Scan for the cell matching the given text and deliver its [X, Y] coordinate at center. 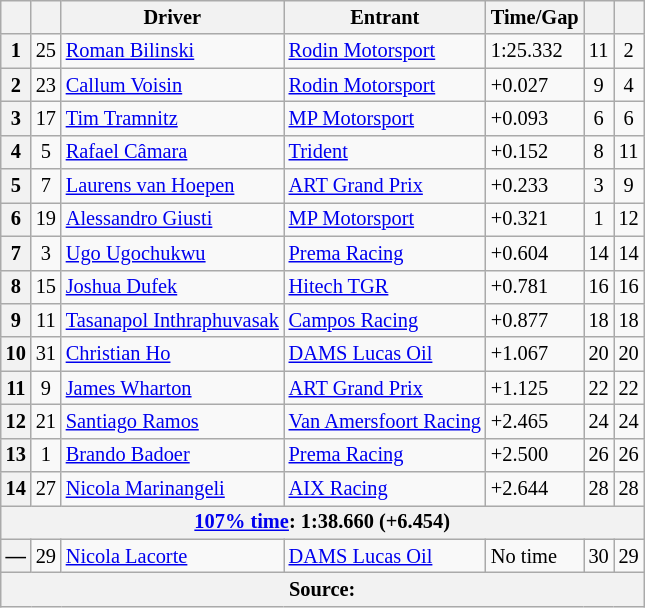
+0.604 [535, 253]
+1.067 [535, 354]
+0.233 [535, 186]
Source: [322, 589]
Alessandro Giusti [172, 219]
+0.093 [535, 118]
+2.644 [535, 489]
+0.781 [535, 287]
+0.152 [535, 152]
Nicola Marinangeli [172, 489]
27 [46, 489]
Rafael Câmara [172, 152]
19 [46, 219]
AIX Racing [385, 489]
Van Amersfoort Racing [385, 421]
Campos Racing [385, 320]
Santiago Ramos [172, 421]
25 [46, 51]
+0.027 [535, 85]
+2.500 [535, 455]
James Wharton [172, 388]
Joshua Dufek [172, 287]
Driver [172, 17]
Nicola Lacorte [172, 556]
+0.877 [535, 320]
Roman Bilinski [172, 51]
Trident [385, 152]
Entrant [385, 17]
Callum Voisin [172, 85]
10 [16, 354]
+0.321 [535, 219]
+1.125 [535, 388]
Christian Ho [172, 354]
13 [16, 455]
15 [46, 287]
Time/Gap [535, 17]
23 [46, 85]
31 [46, 354]
Tim Tramnitz [172, 118]
Hitech TGR [385, 287]
21 [46, 421]
Laurens van Hoepen [172, 186]
Tasanapol Inthraphuvasak [172, 320]
No time [535, 556]
— [16, 556]
107% time: 1:38.660 (+6.454) [322, 522]
+2.465 [535, 421]
17 [46, 118]
Brando Badoer [172, 455]
1:25.332 [535, 51]
30 [599, 556]
Ugo Ugochukwu [172, 253]
